Determine the (x, y) coordinate at the center of the cell enclosing the given text.  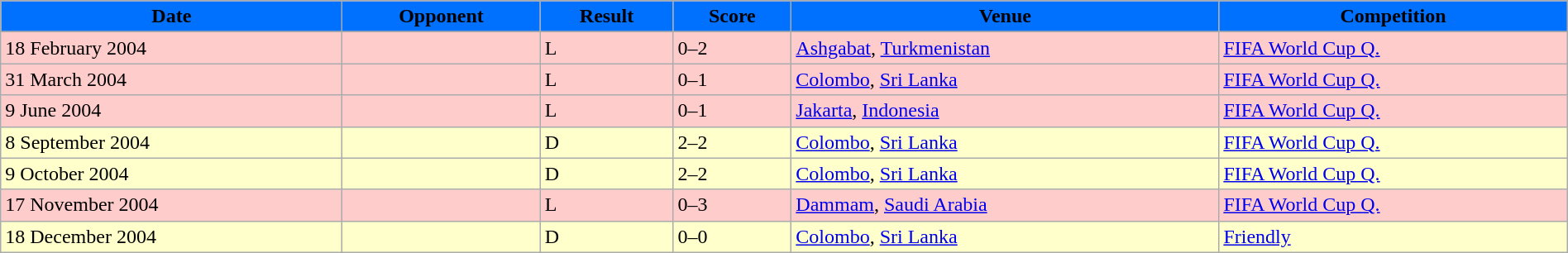
Ashgabat, Turkmenistan (1006, 48)
Score (733, 17)
8 September 2004 (172, 142)
Opponent (442, 17)
Dammam, Saudi Arabia (1006, 205)
0–3 (733, 205)
Date (172, 17)
Friendly (1393, 236)
Jakarta, Indonesia (1006, 111)
9 October 2004 (172, 174)
17 November 2004 (172, 205)
Result (607, 17)
31 March 2004 (172, 79)
0–0 (733, 236)
0–2 (733, 48)
Competition (1393, 17)
Venue (1006, 17)
18 February 2004 (172, 48)
18 December 2004 (172, 236)
9 June 2004 (172, 111)
